Find where the given text appears and provide that cell's center as [X, Y] coordinate. 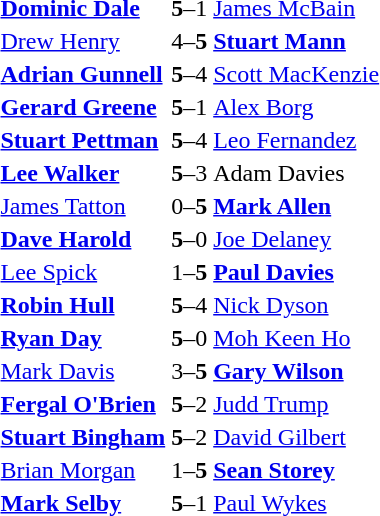
4–5 [190, 41]
5–1 [190, 107]
3–5 [190, 371]
5–3 [190, 173]
0–5 [190, 206]
